Return the [x, y] coordinate for the center point of the cell that contains the specified text.  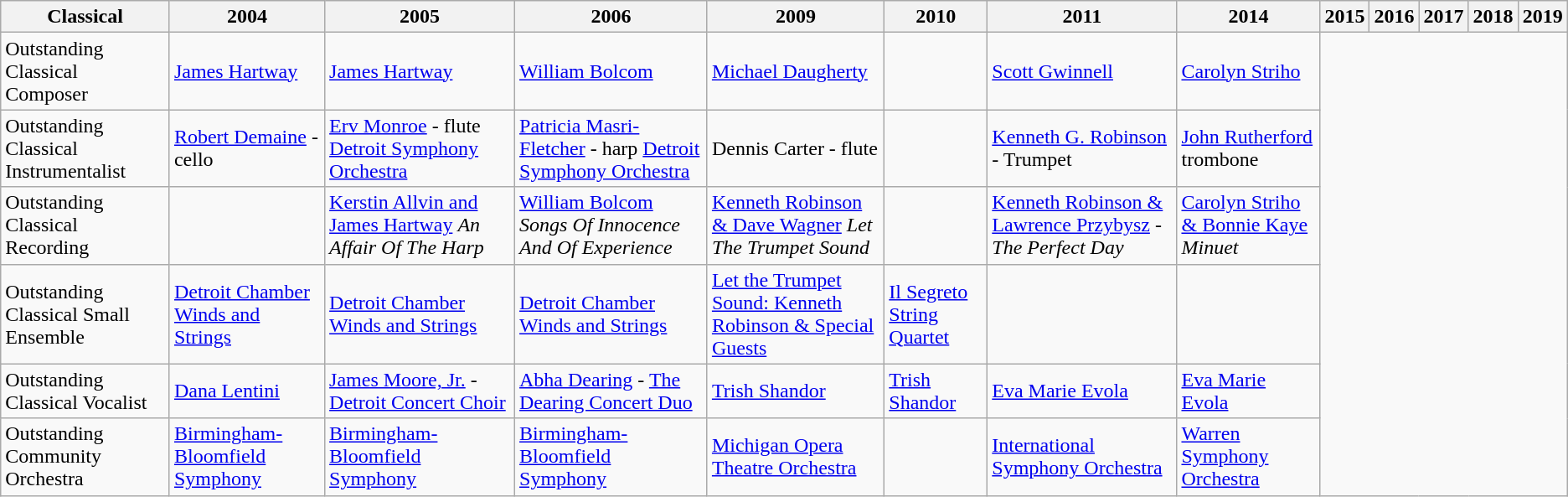
Outstanding Classical Vocalist [85, 391]
Outstanding Classical Instrumentalist [85, 148]
Outstanding Classical Recording [85, 225]
2009 [796, 17]
International Symphony Orchestra [1082, 457]
Michigan Opera Theatre Orchestra [796, 457]
Kenneth Robinson & Dave Wagner Let The Trumpet Sound [796, 225]
Abha Dearing - The Dearing Concert Duo [611, 391]
Scott Gwinnell [1082, 71]
2016 [1394, 17]
Outstanding Community Orchestra [85, 457]
Warren Symphony Orchestra [1248, 457]
John Rutherford trombone [1248, 148]
2005 [420, 17]
2004 [246, 17]
William Bolcom Songs Of Innocence And Of Experience [611, 225]
Dennis Carter - flute [796, 148]
Kenneth G. Robinson - Trumpet [1082, 148]
2010 [936, 17]
Robert Demaine - cello [246, 148]
Il Segreto String Quartet [936, 313]
Outstanding Classical Small Ensemble [85, 313]
Patricia Masri-Fletcher - harp Detroit Symphony Orchestra [611, 148]
Carolyn Striho & Bonnie Kaye Minuet [1248, 225]
Outstanding Classical Composer [85, 71]
2018 [1493, 17]
Michael Daugherty [796, 71]
2011 [1082, 17]
2006 [611, 17]
Dana Lentini [246, 391]
Erv Monroe - flute Detroit Symphony Orchestra [420, 148]
2015 [1345, 17]
2017 [1444, 17]
Kerstin Allvin and James Hartway An Affair Of The Harp [420, 225]
James Moore, Jr. - Detroit Concert Choir [420, 391]
2014 [1248, 17]
Kenneth Robinson & Lawrence Przybysz - The Perfect Day [1082, 225]
2019 [1543, 17]
William Bolcom [611, 71]
Classical [85, 17]
Let the Trumpet Sound: Kenneth Robinson & Special Guests [796, 313]
Carolyn Striho [1248, 71]
